For the text-containing cell, return its midpoint in (x, y) coordinate format. 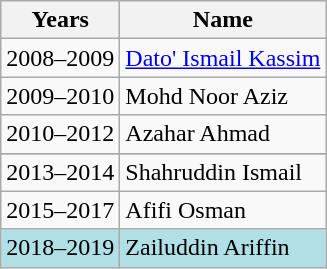
Mohd Noor Aziz (223, 96)
2018–2019 (60, 248)
2015–2017 (60, 210)
2010–2012 (60, 134)
2008–2009 (60, 58)
2013–2014 (60, 172)
Azahar Ahmad (223, 134)
Years (60, 20)
Dato' Ismail Kassim (223, 58)
Shahruddin Ismail (223, 172)
Zailuddin Ariffin (223, 248)
Afifi Osman (223, 210)
Name (223, 20)
2009–2010 (60, 96)
